Provide the [X, Y] coordinate of the cell's center where the given text is located.  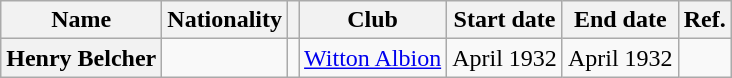
Club [373, 20]
Ref. [704, 20]
Witton Albion [373, 58]
Nationality [225, 20]
Henry Belcher [82, 58]
Name [82, 20]
End date [620, 20]
Start date [505, 20]
